From the cell containing the given text, extract its center point as (x, y) coordinate. 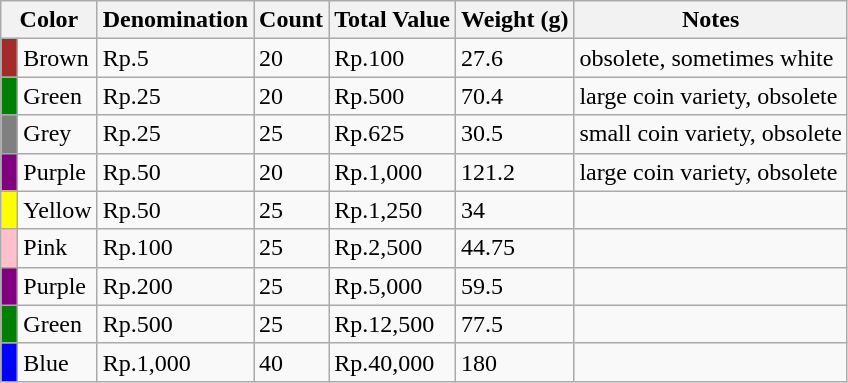
Rp.2,500 (392, 248)
obsolete, sometimes white (710, 58)
Rp.1,250 (392, 210)
Count (292, 20)
Rp.5 (175, 58)
Denomination (175, 20)
180 (515, 362)
27.6 (515, 58)
Pink (58, 248)
Grey (58, 134)
small coin variety, obsolete (710, 134)
121.2 (515, 172)
Weight (g) (515, 20)
44.75 (515, 248)
Rp.200 (175, 286)
Rp.625 (392, 134)
59.5 (515, 286)
30.5 (515, 134)
Rp.5,000 (392, 286)
40 (292, 362)
Notes (710, 20)
Brown (58, 58)
77.5 (515, 324)
Rp.40,000 (392, 362)
Total Value (392, 20)
Rp.12,500 (392, 324)
70.4 (515, 96)
Yellow (58, 210)
34 (515, 210)
Blue (58, 362)
Color (49, 20)
